Pinpoint the cell where the given text exists, returning its [x, y] midpoint coordinate. 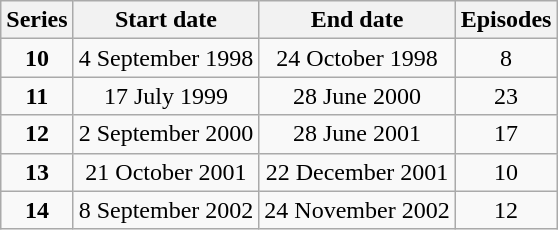
Series [37, 20]
8 [506, 58]
28 June 2001 [357, 134]
17 July 1999 [166, 96]
4 September 1998 [166, 58]
23 [506, 96]
14 [37, 210]
17 [506, 134]
28 June 2000 [357, 96]
13 [37, 172]
8 September 2002 [166, 210]
24 October 1998 [357, 58]
22 December 2001 [357, 172]
21 October 2001 [166, 172]
Start date [166, 20]
2 September 2000 [166, 134]
End date [357, 20]
Episodes [506, 20]
11 [37, 96]
24 November 2002 [357, 210]
